Detect which cell encompasses the target text, then output its [X, Y] center coordinate. 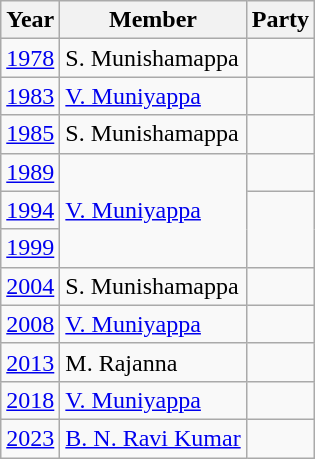
1994 [30, 210]
1985 [30, 134]
2023 [30, 438]
Member [153, 20]
2013 [30, 362]
2018 [30, 400]
1983 [30, 96]
M. Rajanna [153, 362]
1989 [30, 172]
Party [280, 20]
2004 [30, 286]
B. N. Ravi Kumar [153, 438]
1999 [30, 248]
Year [30, 20]
2008 [30, 324]
1978 [30, 58]
